Capture the cell that displays the provided text and extract its [x, y] central coordinate. 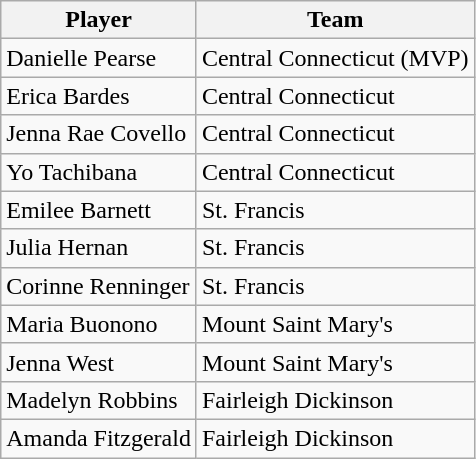
Central Connecticut (MVP) [335, 58]
Team [335, 20]
Madelyn Robbins [99, 400]
Emilee Barnett [99, 210]
Corinne Renninger [99, 286]
Yo Tachibana [99, 172]
Erica Bardes [99, 96]
Jenna West [99, 362]
Jenna Rae Covello [99, 134]
Julia Hernan [99, 248]
Danielle Pearse [99, 58]
Amanda Fitzgerald [99, 438]
Maria Buonono [99, 324]
Player [99, 20]
